From the cell containing the given text, extract its center point as [x, y] coordinate. 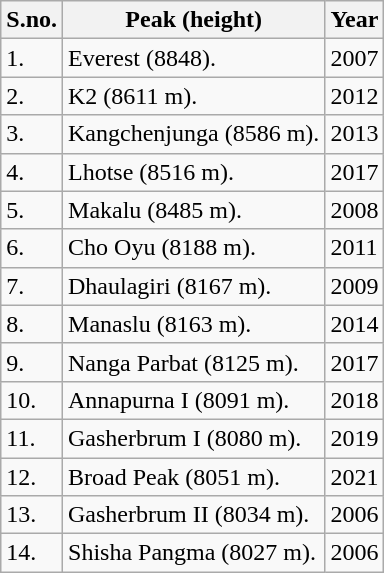
14. [32, 553]
5. [32, 210]
4. [32, 172]
2012 [354, 96]
11. [32, 438]
Lhotse (8516 m). [194, 172]
Manaslu (8163 m). [194, 324]
Broad Peak (8051 m). [194, 477]
2019 [354, 438]
Gasherbrum I (8080 m). [194, 438]
Kangchenjunga (8586 m). [194, 134]
10. [32, 400]
Nanga Parbat (8125 m). [194, 362]
1. [32, 58]
2014 [354, 324]
2013 [354, 134]
2009 [354, 286]
6. [32, 248]
12. [32, 477]
Shisha Pangma (8027 m). [194, 553]
9. [32, 362]
13. [32, 515]
Makalu (8485 m). [194, 210]
K2 (8611 m). [194, 96]
2. [32, 96]
S.no. [32, 20]
Year [354, 20]
3. [32, 134]
Gasherbrum II (8034 m). [194, 515]
Annapurna I (8091 m). [194, 400]
2021 [354, 477]
2007 [354, 58]
Cho Oyu (8188 m). [194, 248]
Everest (8848). [194, 58]
Dhaulagiri (8167 m). [194, 286]
2018 [354, 400]
2011 [354, 248]
7. [32, 286]
8. [32, 324]
Peak (height) [194, 20]
2008 [354, 210]
